Return the (X, Y) coordinate for the center point of the cell that contains the specified text.  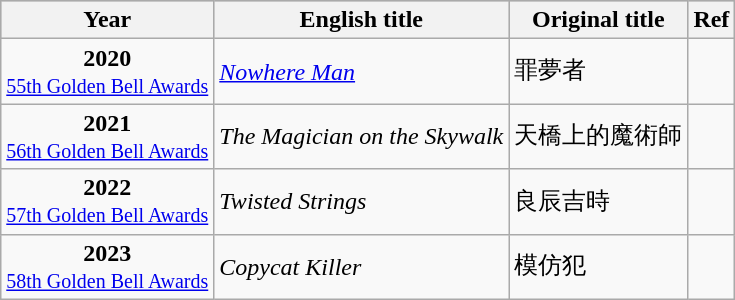
Twisted Strings (362, 202)
The Magician on the Skywalk (362, 136)
Copycat Killer (362, 266)
English title (362, 20)
Nowhere Man (362, 72)
2023 58th Golden Bell Awards (108, 266)
Year (108, 20)
天橋上的魔術師 (598, 136)
2022 57th Golden Bell Awards (108, 202)
模仿犯 (598, 266)
罪夢者 (598, 72)
Ref (712, 20)
2020 55th Golden Bell Awards (108, 72)
2021 56th Golden Bell Awards (108, 136)
Original title (598, 20)
良辰吉時 (598, 202)
